Find where the given text appears and provide that cell's center as [x, y] coordinate. 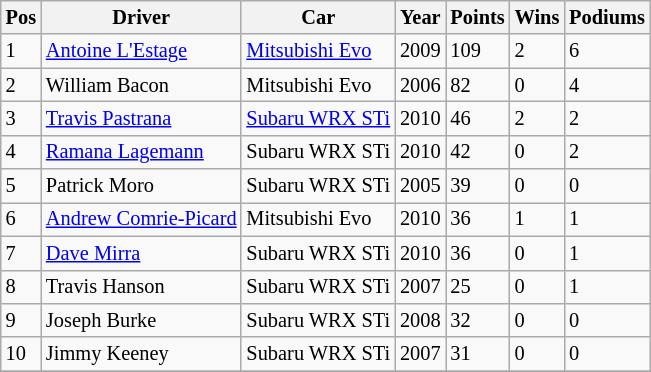
2008 [420, 320]
3 [21, 118]
39 [478, 186]
Jimmy Keeney [141, 354]
8 [21, 287]
Andrew Comrie-Picard [141, 219]
Dave Mirra [141, 253]
7 [21, 253]
Antoine L'Estage [141, 51]
2005 [420, 186]
31 [478, 354]
Travis Pastrana [141, 118]
Podiums [607, 17]
Pos [21, 17]
82 [478, 85]
2006 [420, 85]
Driver [141, 17]
10 [21, 354]
Joseph Burke [141, 320]
Points [478, 17]
42 [478, 152]
Travis Hanson [141, 287]
Year [420, 17]
25 [478, 287]
Ramana Lagemann [141, 152]
46 [478, 118]
Wins [538, 17]
109 [478, 51]
5 [21, 186]
Patrick Moro [141, 186]
William Bacon [141, 85]
32 [478, 320]
Car [318, 17]
9 [21, 320]
2009 [420, 51]
